Scan for the cell matching the given text and deliver its [X, Y] coordinate at center. 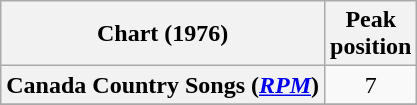
Chart (1976) [163, 34]
7 [371, 85]
Peak position [371, 34]
Canada Country Songs (RPM) [163, 85]
